Capture the cell that displays the provided text and extract its [x, y] central coordinate. 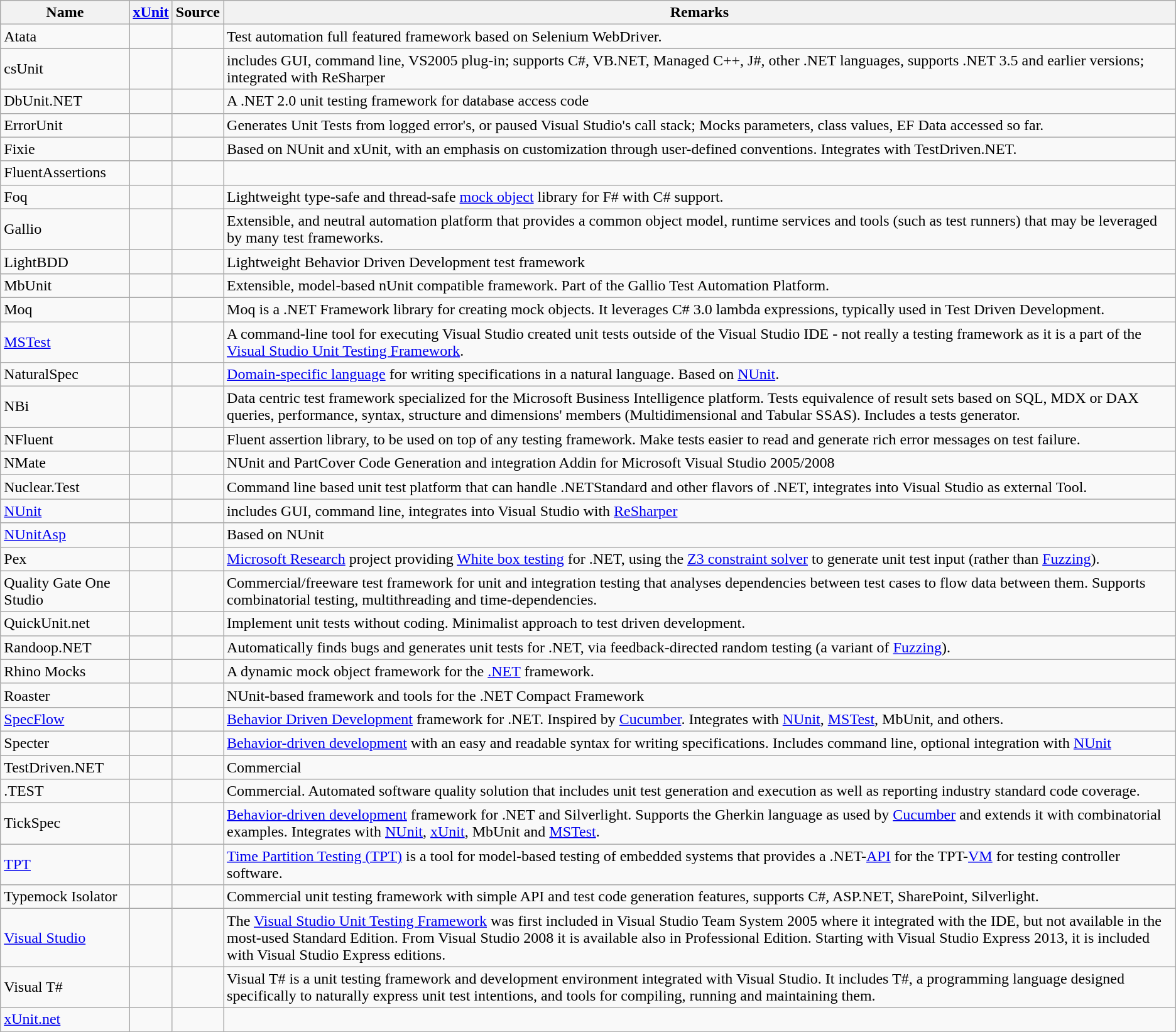
DbUnit.NET [65, 101]
Domain-specific language for writing specifications in a natural language. Based on NUnit. [700, 375]
Behavior-driven development with an easy and readable syntax for writing specifications. Includes command line, optional integration with NUnit [700, 743]
Foq [65, 197]
includes GUI, command line, integrates into Visual Studio with ReSharper [700, 511]
Pex [65, 559]
Typemock Isolator [65, 897]
Behavior Driven Development framework for .NET. Inspired by Cucumber. Integrates with NUnit, MSTest, MbUnit, and others. [700, 719]
Test automation full featured framework based on Selenium WebDriver. [700, 36]
Name [65, 13]
Automatically finds bugs and generates unit tests for .NET, via feedback-directed random testing (a variant of Fuzzing). [700, 647]
Visual T# [65, 987]
Specter [65, 743]
csUnit [65, 69]
NUnitAsp [65, 535]
Generates Unit Tests from logged error's, or paused Visual Studio's call stack; Mocks parameters, class values, EF Data accessed so far. [700, 125]
TestDriven.NET [65, 767]
Fluent assertion library, to be used on top of any testing framework. Make tests easier to read and generate rich error messages on test failure. [700, 439]
Quality Gate One Studio [65, 591]
NFluent [65, 439]
NUnit-based framework and tools for the .NET Compact Framework [700, 695]
LightBDD [65, 261]
Moq [65, 309]
Visual Studio [65, 938]
NBi [65, 407]
Command line based unit test platform that can handle .NETStandard and other flavors of .NET, integrates into Visual Studio as external Tool. [700, 487]
.TEST [65, 791]
MbUnit [65, 285]
Lightweight Behavior Driven Development test framework [700, 261]
A .NET 2.0 unit testing framework for database access code [700, 101]
Rhino Mocks [65, 671]
Implement unit tests without coding. Minimalist approach to test driven development. [700, 623]
xUnit [151, 13]
Based on NUnit [700, 535]
NaturalSpec [65, 375]
Lightweight type-safe and thread-safe mock object library for F# with C# support. [700, 197]
A dynamic mock object framework for the .NET framework. [700, 671]
Based on NUnit and xUnit, with an emphasis on customization through user-defined conventions. Integrates with TestDriven.NET. [700, 149]
SpecFlow [65, 719]
FluentAssertions [65, 173]
Roaster [65, 695]
TPT [65, 865]
Microsoft Research project providing White box testing for .NET, using the Z3 constraint solver to generate unit test input (rather than Fuzzing). [700, 559]
xUnit.net [65, 1019]
Extensible, model-based nUnit compatible framework. Part of the Gallio Test Automation Platform. [700, 285]
Atata [65, 36]
Commercial [700, 767]
QuickUnit.net [65, 623]
Randoop.NET [65, 647]
NMate [65, 463]
NUnit and PartCover Code Generation and integration Addin for Microsoft Visual Studio 2005/2008 [700, 463]
MSTest [65, 342]
Commercial unit testing framework with simple API and test code generation features, supports C#, ASP.NET, SharePoint, Silverlight. [700, 897]
Fixie [65, 149]
NUnit [65, 511]
Nuclear.Test [65, 487]
Moq is a .NET Framework library for creating mock objects. It leverages C# 3.0 lambda expressions, typically used in Test Driven Development. [700, 309]
TickSpec [65, 823]
Remarks [700, 13]
Source [197, 13]
ErrorUnit [65, 125]
Gallio [65, 229]
